Detect which cell encompasses the target text, then output its [x, y] center coordinate. 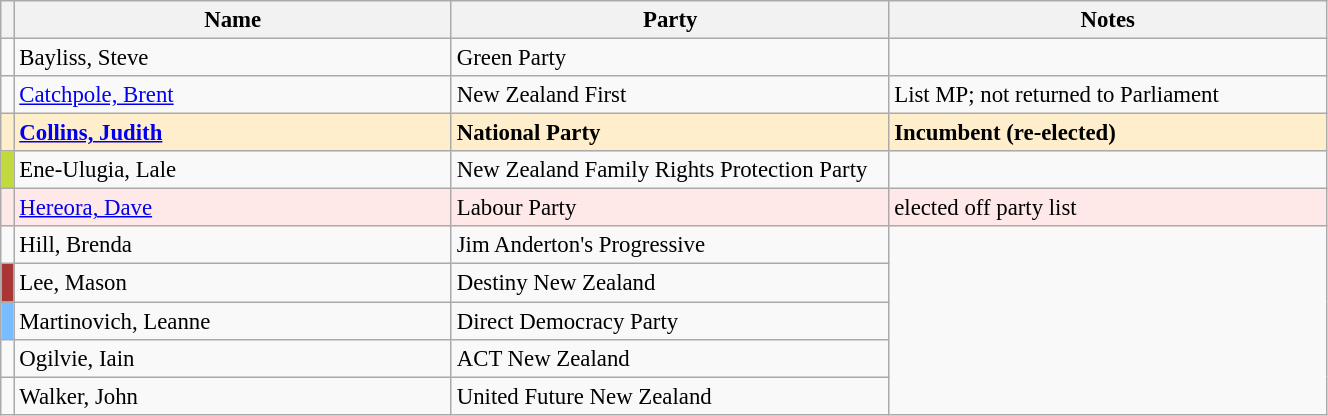
ACT New Zealand [670, 358]
Walker, John [232, 396]
Incumbent (re-elected) [1108, 133]
New Zealand Family Rights Protection Party [670, 170]
New Zealand First [670, 95]
Notes [1108, 20]
elected off party list [1108, 208]
Bayliss, Steve [232, 58]
Ogilvie, Iain [232, 358]
National Party [670, 133]
Catchpole, Brent [232, 95]
Labour Party [670, 208]
Ene-Ulugia, Lale [232, 170]
Name [232, 20]
Green Party [670, 58]
Direct Democracy Party [670, 321]
Collins, Judith [232, 133]
Hill, Brenda [232, 245]
United Future New Zealand [670, 396]
Hereora, Dave [232, 208]
Lee, Mason [232, 283]
Party [670, 20]
Jim Anderton's Progressive [670, 245]
List MP; not returned to Parliament [1108, 95]
Destiny New Zealand [670, 283]
Martinovich, Leanne [232, 321]
